Locate the cell with the specified text and output its [x, y] center coordinate. 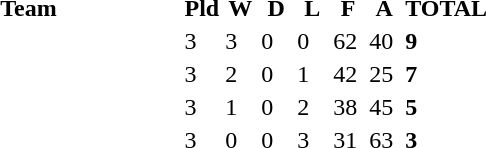
42 [348, 74]
40 [384, 41]
45 [384, 107]
62 [348, 41]
38 [348, 107]
25 [384, 74]
